Determine the [X, Y] coordinate at the center of the cell enclosing the given text.  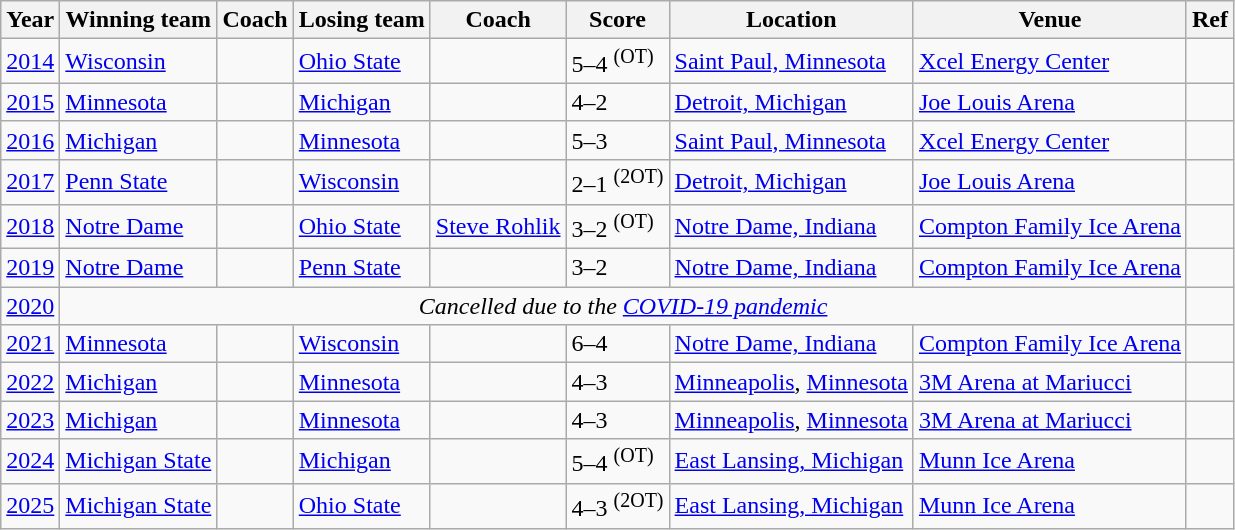
2017 [30, 182]
Losing team [362, 20]
Score [618, 20]
2024 [30, 462]
2022 [30, 382]
2020 [30, 306]
2025 [30, 506]
5–3 [618, 140]
2016 [30, 140]
2–1 (2OT) [618, 182]
2019 [30, 268]
2018 [30, 226]
4–3 (2OT) [618, 506]
Location [791, 20]
Steve Rohlik [498, 226]
4–2 [618, 102]
Ref [1210, 20]
2015 [30, 102]
6–4 [618, 344]
Winning team [138, 20]
Year [30, 20]
3–2 [618, 268]
Venue [1050, 20]
Cancelled due to the COVID-19 pandemic [624, 306]
2014 [30, 62]
2023 [30, 420]
2021 [30, 344]
3–2 (OT) [618, 226]
